Detect which cell encompasses the target text, then output its (x, y) center coordinate. 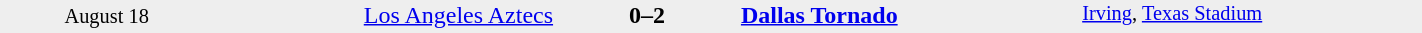
Los Angeles Aztecs (384, 15)
Dallas Tornado (910, 15)
August 18 (106, 16)
Irving, Texas Stadium (1252, 16)
0–2 (648, 15)
